Search for the cell housing the specified text and yield its (x, y) center coordinate. 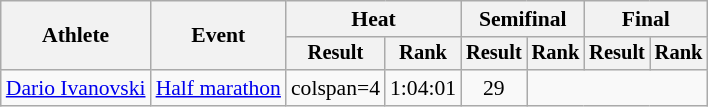
1:04:01 (423, 88)
colspan=4 (336, 88)
Heat (374, 19)
Final (646, 19)
29 (494, 88)
Dario Ivanovski (76, 88)
Athlete (76, 36)
Half marathon (218, 88)
Event (218, 36)
Semifinal (522, 19)
